Search for the cell housing the specified text and yield its (x, y) center coordinate. 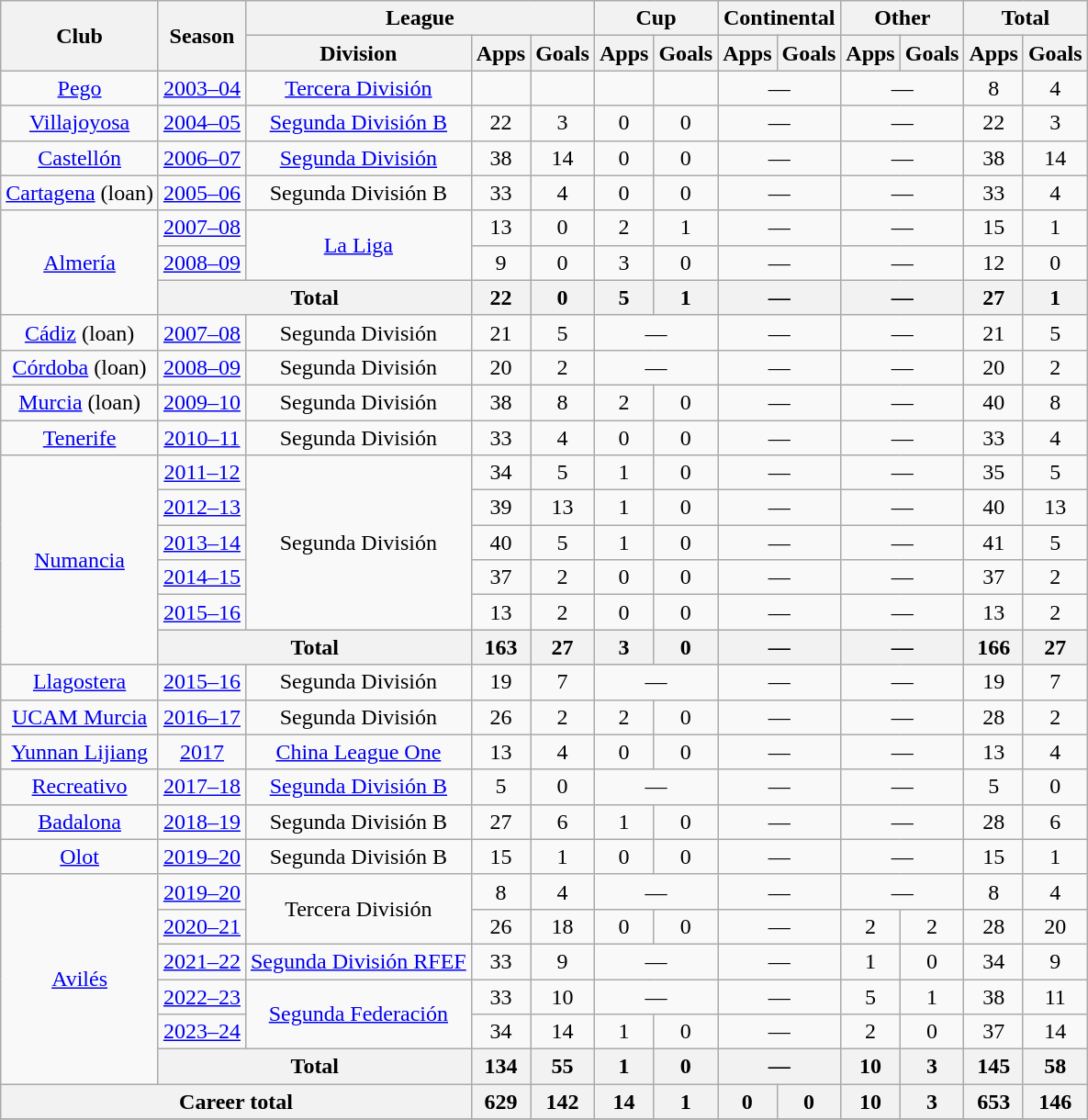
2023–24 (202, 1032)
China League One (358, 752)
166 (993, 647)
2005–06 (202, 193)
Badalona (80, 822)
Cádiz (loan) (80, 332)
Continental (780, 18)
35 (993, 473)
Cup (656, 18)
Recreativo (80, 787)
145 (993, 1067)
18 (563, 926)
Segunda División RFEF (358, 961)
La Liga (358, 245)
Club (80, 36)
Other (903, 18)
Llagostera (80, 682)
2020–21 (202, 926)
Pego (80, 88)
2017 (202, 752)
11 (1055, 996)
2018–19 (202, 822)
UCAM Murcia (80, 717)
League (420, 18)
2022–23 (202, 996)
2011–12 (202, 473)
Tenerife (80, 438)
629 (500, 1102)
2009–10 (202, 402)
Numancia (80, 560)
39 (500, 508)
2013–14 (202, 543)
2003–04 (202, 88)
2010–11 (202, 438)
Season (202, 36)
2016–17 (202, 717)
Career total (236, 1102)
Villajoyosa (80, 123)
2004–05 (202, 123)
2014–15 (202, 577)
Córdoba (loan) (80, 367)
55 (563, 1067)
12 (993, 263)
Cartagena (loan) (80, 193)
653 (993, 1102)
Olot (80, 857)
Division (358, 53)
Avilés (80, 979)
58 (1055, 1067)
Yunnan Lijiang (80, 752)
2021–22 (202, 961)
2017–18 (202, 787)
Segunda Federación (358, 1014)
134 (500, 1067)
Murcia (loan) (80, 402)
41 (993, 543)
2006–07 (202, 158)
142 (563, 1102)
2012–13 (202, 508)
Almería (80, 263)
146 (1055, 1102)
Castellón (80, 158)
163 (500, 647)
